Identify which cell holds the provided text, then report its [X, Y] central coordinate. 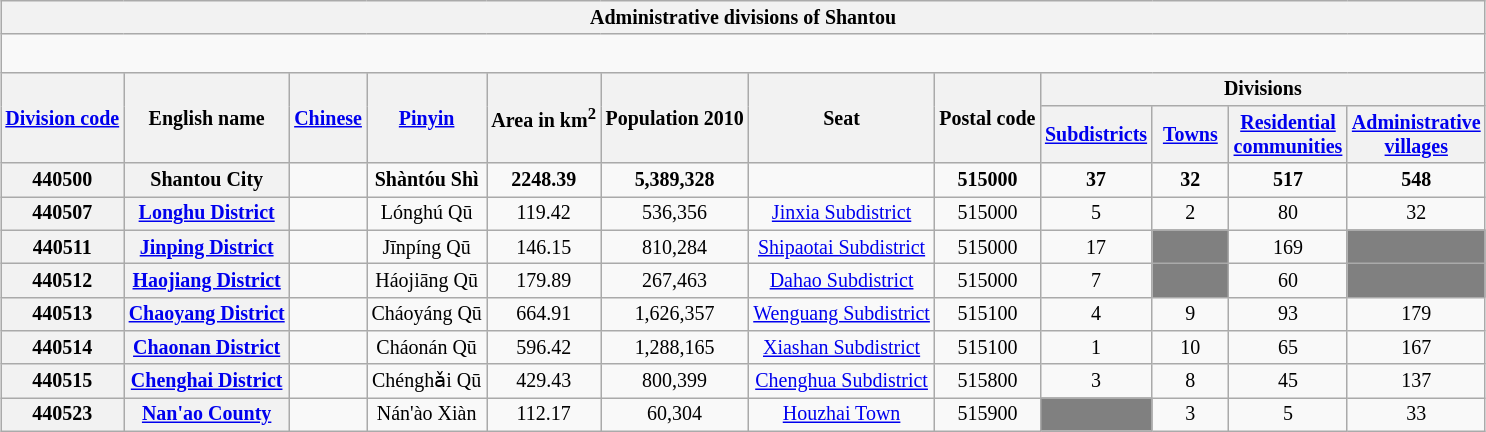
146.15 [544, 246]
179 [1416, 314]
10 [1190, 348]
Towns [1190, 134]
2248.39 [544, 180]
60 [1288, 280]
Houzhai Town [842, 414]
Jīnpíng Qū [427, 246]
Chénghǎi Qū [427, 380]
169 [1288, 246]
137 [1416, 380]
Háojiāng Qū [427, 280]
440511 [62, 246]
440500 [62, 180]
7 [1096, 280]
2 [1190, 214]
Wenguang Subdistrict [842, 314]
1,288,165 [675, 348]
Residential communities [1288, 134]
9 [1190, 314]
517 [1288, 180]
Subdistricts [1096, 134]
5,389,328 [675, 180]
119.42 [544, 214]
Administrative villages [1416, 134]
33 [1416, 414]
Chaonan District [207, 348]
1 [1096, 348]
536,356 [675, 214]
Lónghú Qū [427, 214]
179.89 [544, 280]
Chinese [328, 118]
Divisions [1262, 90]
Chenghai District [207, 380]
Dahao Subdistrict [842, 280]
440523 [62, 414]
Shipaotai Subdistrict [842, 246]
596.42 [544, 348]
Nan'ao County [207, 414]
Cháoyáng Qū [427, 314]
Area in km2 [544, 118]
Jinxia Subdistrict [842, 214]
440514 [62, 348]
Postal code [988, 118]
810,284 [675, 246]
Population 2010 [675, 118]
Xiashan Subdistrict [842, 348]
440513 [62, 314]
English name [207, 118]
440515 [62, 380]
Administrative divisions of Shantou [744, 18]
65 [1288, 348]
440507 [62, 214]
37 [1096, 180]
167 [1416, 348]
Cháonán Qū [427, 348]
Chenghua Subdistrict [842, 380]
80 [1288, 214]
440512 [62, 280]
548 [1416, 180]
93 [1288, 314]
Jinping District [207, 246]
Haojiang District [207, 280]
8 [1190, 380]
45 [1288, 380]
60,304 [675, 414]
Pinyin [427, 118]
112.17 [544, 414]
Division code [62, 118]
664.91 [544, 314]
515800 [988, 380]
Nán'ào Xiàn [427, 414]
800,399 [675, 380]
Shantou City [207, 180]
Shàntóu Shì [427, 180]
1,626,357 [675, 314]
429.43 [544, 380]
Seat [842, 118]
515900 [988, 414]
Longhu District [207, 214]
17 [1096, 246]
Chaoyang District [207, 314]
267,463 [675, 280]
4 [1096, 314]
